Extract the [X, Y] coordinate from the center of the cell holding the provided text.  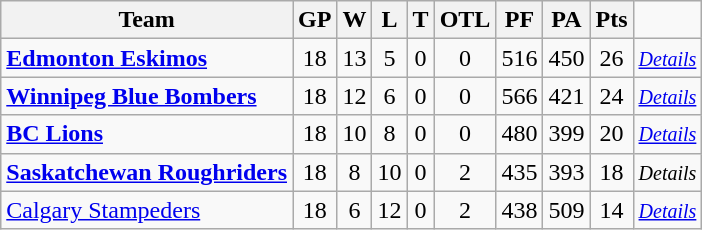
5 [390, 58]
T [420, 20]
BC Lions [147, 134]
399 [566, 134]
GP [315, 20]
509 [566, 210]
24 [612, 96]
435 [520, 172]
421 [566, 96]
Winnipeg Blue Bombers [147, 96]
13 [354, 58]
480 [520, 134]
Calgary Stampeders [147, 210]
Edmonton Eskimos [147, 58]
PA [566, 20]
L [390, 20]
438 [520, 210]
26 [612, 58]
OTL [465, 20]
393 [566, 172]
PF [520, 20]
Saskatchewan Roughriders [147, 172]
20 [612, 134]
Team [147, 20]
516 [520, 58]
Pts [612, 20]
450 [566, 58]
566 [520, 96]
W [354, 20]
14 [612, 210]
